Provide the (X, Y) coordinate of the cell's center where the given text is located.  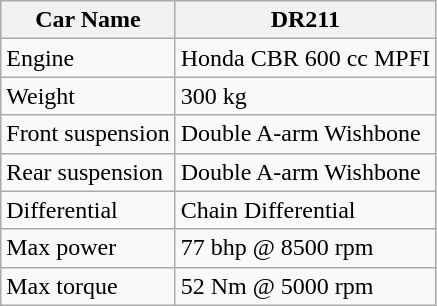
Max power (88, 248)
300 kg (305, 96)
Engine (88, 58)
DR211 (305, 20)
Max torque (88, 286)
Chain Differential (305, 210)
Weight (88, 96)
Honda CBR 600 cc MPFI (305, 58)
52 Nm @ 5000 rpm (305, 286)
Car Name (88, 20)
Differential (88, 210)
77 bhp @ 8500 rpm (305, 248)
Rear suspension (88, 172)
Front suspension (88, 134)
